For the text-containing cell, return its midpoint in (X, Y) coordinate format. 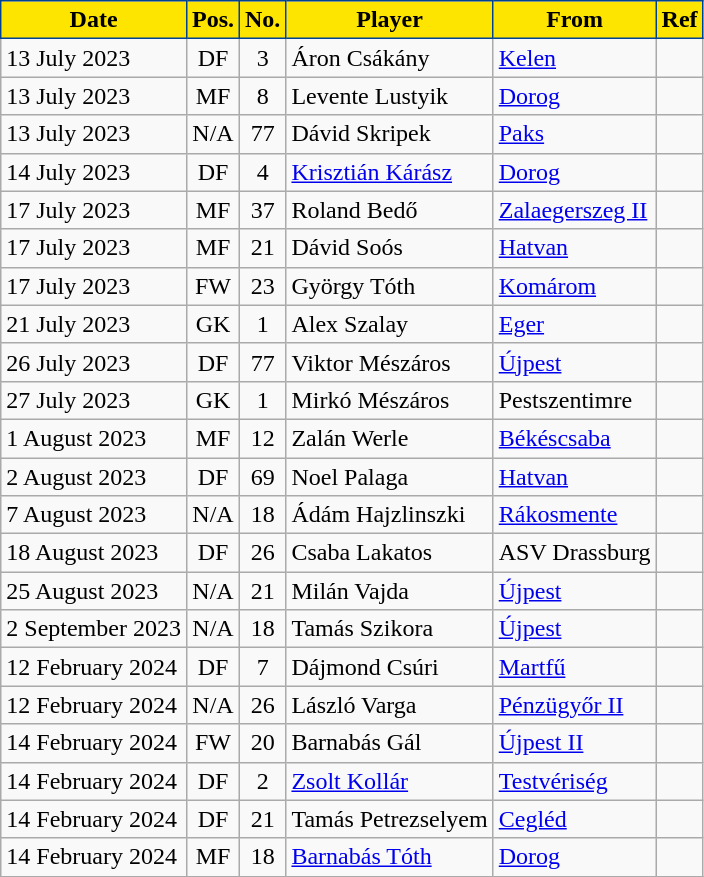
Ref (680, 20)
21 July 2023 (94, 324)
Cegléd (574, 819)
12 (263, 438)
23 (263, 286)
2 (263, 781)
Újpest II (574, 743)
Noel Palaga (390, 477)
Mirkó Mészáros (390, 400)
20 (263, 743)
Csaba Lakatos (390, 553)
Ádám Hajzlinszki (390, 515)
14 July 2023 (94, 172)
2 August 2023 (94, 477)
Kelen (574, 58)
7 August 2023 (94, 515)
Pénzügyőr II (574, 705)
Dávid Soós (390, 248)
Zalaegerszeg II (574, 210)
Tamás Petrezselyem (390, 819)
Levente Lustyik (390, 96)
From (574, 20)
Date (94, 20)
No. (263, 20)
Roland Bedő (390, 210)
Rákosmente (574, 515)
Milán Vajda (390, 591)
25 August 2023 (94, 591)
27 July 2023 (94, 400)
Alex Szalay (390, 324)
ASV Drassburg (574, 553)
4 (263, 172)
Paks (574, 134)
László Varga (390, 705)
Tamás Szikora (390, 629)
Zsolt Kollár (390, 781)
Pos. (212, 20)
18 August 2023 (94, 553)
2 September 2023 (94, 629)
Komárom (574, 286)
Zalán Werle (390, 438)
Viktor Mészáros (390, 362)
Eger (574, 324)
Martfű (574, 667)
Barnabás Tóth (390, 857)
8 (263, 96)
Áron Csákány (390, 58)
1 August 2023 (94, 438)
37 (263, 210)
Player (390, 20)
7 (263, 667)
Dávid Skripek (390, 134)
Dájmond Csúri (390, 667)
Pestszentimre (574, 400)
Békéscsaba (574, 438)
3 (263, 58)
Krisztián Kárász (390, 172)
26 July 2023 (94, 362)
György Tóth (390, 286)
Barnabás Gál (390, 743)
Testvériség (574, 781)
69 (263, 477)
